Locate the cell with the specified text and output its (x, y) center coordinate. 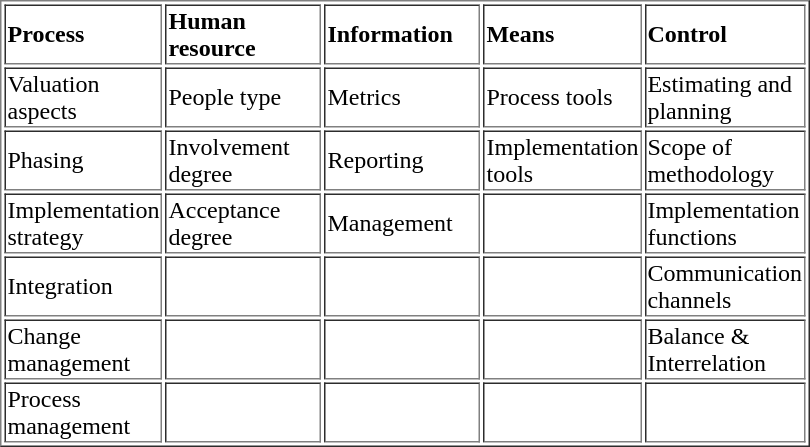
Estimating and planning (724, 98)
Process tools (562, 98)
Human resource (243, 34)
Information (402, 34)
Scope of methodology (724, 160)
Communication channels (724, 286)
Process (83, 34)
Integration (83, 286)
Involvement degree (243, 160)
Reporting (402, 160)
Means (562, 34)
Phasing (83, 160)
Implementation functions (724, 224)
Valuation aspects (83, 98)
Management (402, 224)
Implementation tools (562, 160)
Control (724, 34)
Process management (83, 412)
Metrics (402, 98)
Balance & Interrelation (724, 350)
Implementation strategy (83, 224)
Change management (83, 350)
People type (243, 98)
Acceptance degree (243, 224)
